Determine the (X, Y) coordinate at the center of the cell enclosing the given text.  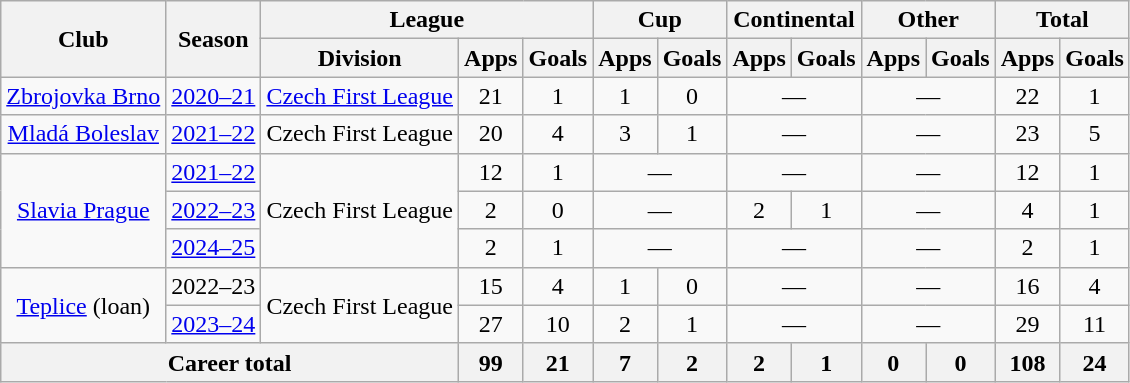
7 (625, 362)
99 (491, 362)
Division (360, 58)
Career total (230, 362)
Season (214, 39)
Teplice (loan) (84, 305)
11 (1095, 324)
3 (625, 134)
108 (1027, 362)
Mladá Boleslav (84, 134)
16 (1027, 286)
10 (558, 324)
Other (928, 20)
Club (84, 39)
Continental (794, 20)
Zbrojovka Brno (84, 96)
29 (1027, 324)
Cup (660, 20)
2024–25 (214, 248)
24 (1095, 362)
22 (1027, 96)
Slavia Prague (84, 210)
20 (491, 134)
2023–24 (214, 324)
5 (1095, 134)
2020–21 (214, 96)
15 (491, 286)
27 (491, 324)
Total (1062, 20)
League (427, 20)
23 (1027, 134)
